From the cell containing the given text, extract its center point as [X, Y] coordinate. 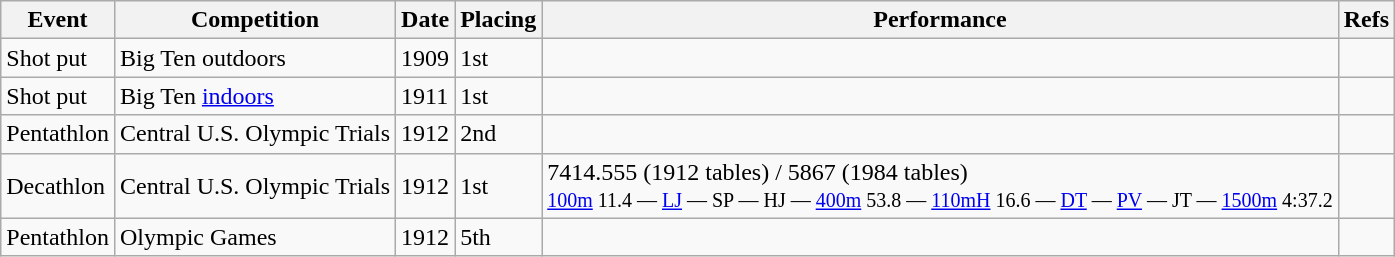
Date [426, 20]
Big Ten indoors [254, 96]
5th [498, 237]
Refs [1366, 20]
Event [58, 20]
Decathlon [58, 186]
Performance [940, 20]
2nd [498, 134]
1909 [426, 58]
Competition [254, 20]
Placing [498, 20]
Big Ten outdoors [254, 58]
Olympic Games [254, 237]
1911 [426, 96]
7414.555 (1912 tables) / 5867 (1984 tables) 100m 11.4 — LJ — SP — HJ — 400m 53.8 — 110mH 16.6 — DT — PV — JT — 1500m 4:37.2 [940, 186]
